Scan for the cell matching the given text and deliver its [X, Y] coordinate at center. 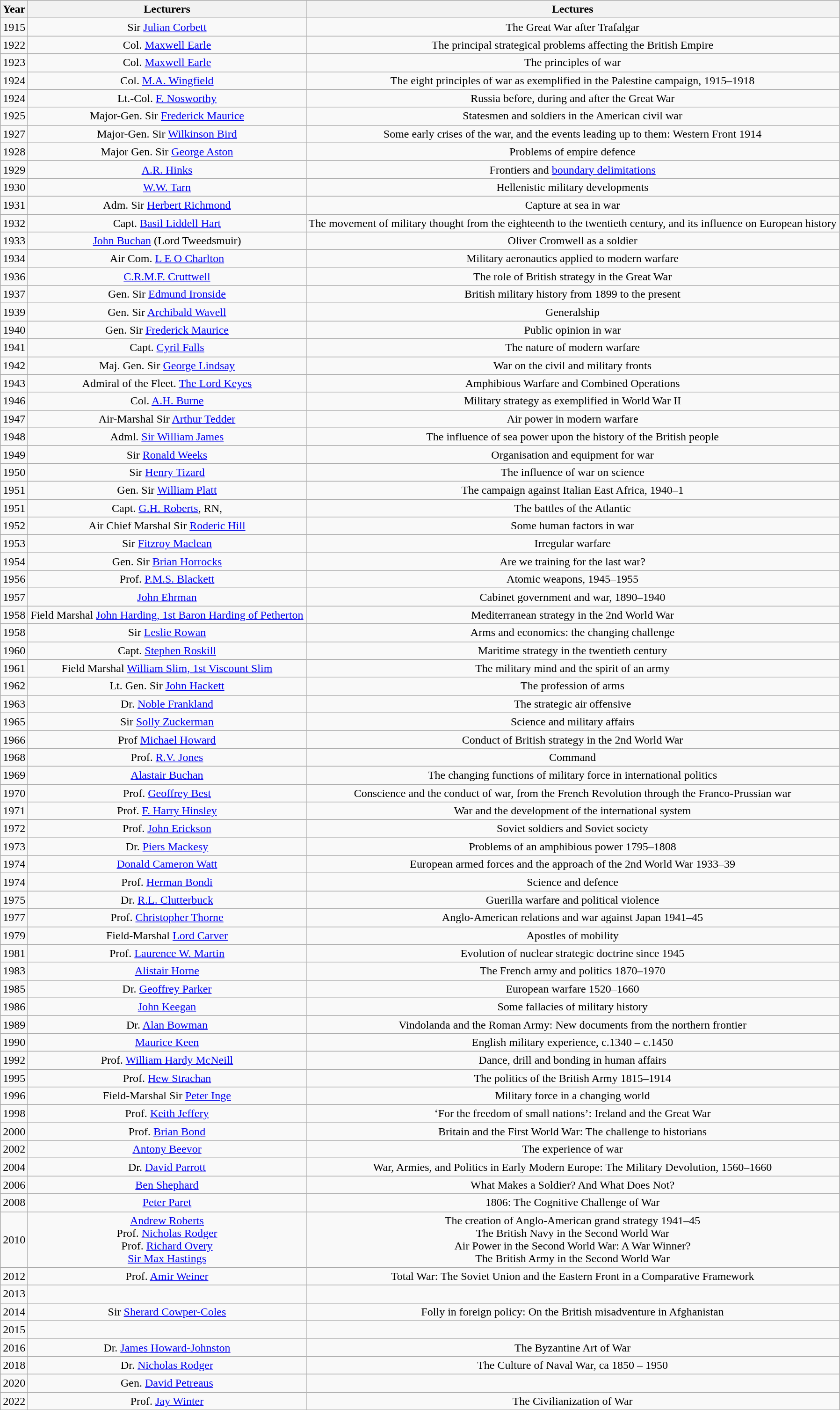
1923 [14, 63]
1989 [14, 1024]
Military force in a changing world [572, 1096]
What Makes a Soldier? And What Does Not? [572, 1185]
1990 [14, 1042]
Science and defence [572, 882]
The Civilianization of War [572, 1401]
Year [14, 9]
Some human factors in war [572, 526]
1979 [14, 935]
Sir Leslie Rowan [167, 633]
1977 [14, 918]
Science and military affairs [572, 722]
Prof. Geoffrey Best [167, 793]
Peter Paret [167, 1203]
Sir Sherard Cowper-Coles [167, 1312]
Capt. Cyril Falls [167, 348]
Military strategy as exemplified in World War II [572, 401]
Gen. Sir Frederick Maurice [167, 330]
1981 [14, 953]
Gen. Sir Archibald Wavell [167, 312]
1943 [14, 383]
1940 [14, 330]
1953 [14, 544]
The influence of war on science [572, 472]
The experience of war [572, 1149]
Admiral of the Fleet. The Lord Keyes [167, 383]
Prof. Brian Bond [167, 1132]
1971 [14, 811]
Prof. John Erickson [167, 829]
1937 [14, 294]
2014 [14, 1312]
2015 [14, 1330]
The battles of the Atlantic [572, 508]
The politics of the British Army 1815–1914 [572, 1078]
Air Com. L E O Charlton [167, 259]
1965 [14, 722]
Maurice Keen [167, 1042]
1934 [14, 259]
Gen. Sir William Platt [167, 490]
1985 [14, 989]
Anglo-American relations and war against Japan 1941–45 [572, 918]
European warfare 1520–1660 [572, 989]
1995 [14, 1078]
The campaign against Italian East Africa, 1940–1 [572, 490]
2020 [14, 1383]
Problems of empire defence [572, 152]
1972 [14, 829]
1952 [14, 526]
Russia before, during and after the Great War [572, 98]
‘For the freedom of small nations’: Ireland and the Great War [572, 1114]
Capt. G.H. Roberts, RN, [167, 508]
Prof. Amir Weiner [167, 1276]
1932 [14, 223]
Dr. Noble Frankland [167, 704]
The changing functions of military force in international politics [572, 775]
Gen. Sir Edmund Ironside [167, 294]
Evolution of nuclear strategic doctrine since 1945 [572, 953]
1957 [14, 597]
Prof. Keith Jeffery [167, 1114]
1806: The Cognitive Challenge of War [572, 1203]
Ben Shephard [167, 1185]
War and the development of the international system [572, 811]
1941 [14, 348]
Prof. Christopher Thorne [167, 918]
1969 [14, 775]
Some early crises of the war, and the events leading up to them: Western Front 1914 [572, 134]
2012 [14, 1276]
1949 [14, 454]
2004 [14, 1167]
1998 [14, 1114]
Lt.-Col. F. Nosworthy [167, 98]
1931 [14, 205]
Major-Gen. Sir Frederick Maurice [167, 116]
1973 [14, 847]
Sir Solly Zuckerman [167, 722]
Major Gen. Sir George Aston [167, 152]
Dr. James Howard-Johnston [167, 1347]
Are we training for the last war? [572, 562]
Folly in foreign policy: On the British misadventure in Afghanistan [572, 1312]
Air-Marshal Sir Arthur Tedder [167, 419]
Prof Michael Howard [167, 739]
Adml. Sir William James [167, 437]
Conduct of British strategy in the 2nd World War [572, 739]
The movement of military thought from the eighteenth to the twentieth century, and its influence on European history [572, 223]
1927 [14, 134]
Sir Henry Tizard [167, 472]
1996 [14, 1096]
Dr. R.L. Clutterbuck [167, 900]
Maj. Gen. Sir George Lindsay [167, 365]
Prof. F. Harry Hinsley [167, 811]
The influence of sea power upon the history of the British people [572, 437]
Oliver Cromwell as a soldier [572, 241]
Prof. Jay Winter [167, 1401]
Prof. Laurence W. Martin [167, 953]
2018 [14, 1365]
The Great War after Trafalgar [572, 27]
The principles of war [572, 63]
John Ehrman [167, 597]
1960 [14, 650]
Problems of an amphibious power 1795–1808 [572, 847]
1983 [14, 971]
2006 [14, 1185]
1929 [14, 169]
The Byzantine Art of War [572, 1347]
Lecturers [167, 9]
Prof. P.M.S. Blackett [167, 579]
Prof. Hew Strachan [167, 1078]
Soviet soldiers and Soviet society [572, 829]
The military mind and the spirit of an army [572, 668]
1946 [14, 401]
C.R.M.F. Cruttwell [167, 277]
Sir Ronald Weeks [167, 454]
Dr. Nicholas Rodger [167, 1365]
Field-Marshal Lord Carver [167, 935]
1966 [14, 739]
Dr. Alan Bowman [167, 1024]
Prof. R.V. Jones [167, 757]
2000 [14, 1132]
Frontiers and boundary delimitations [572, 169]
War on the civil and military fronts [572, 365]
Gen. Sir Brian Horrocks [167, 562]
Col. A.H. Burne [167, 401]
Prof. Herman Bondi [167, 882]
Apostles of mobility [572, 935]
Field Marshal William Slim, 1st Viscount Slim [167, 668]
Irregular warfare [572, 544]
Britain and the First World War: The challenge to historians [572, 1132]
2022 [14, 1401]
1962 [14, 686]
The principal strategical problems affecting the British Empire [572, 45]
1992 [14, 1060]
English military experience, c.1340 – c.1450 [572, 1042]
Statesmen and soldiers in the American civil war [572, 116]
Arms and economics: the changing challenge [572, 633]
The role of British strategy in the Great War [572, 277]
1915 [14, 27]
1925 [14, 116]
Total War: The Soviet Union and the Eastern Front in a Comparative Framework [572, 1276]
Organisation and equipment for war [572, 454]
Gen. David Petreaus [167, 1383]
1950 [14, 472]
Adm. Sir Herbert Richmond [167, 205]
Dance, drill and bonding in human affairs [572, 1060]
Amphibious Warfare and Combined Operations [572, 383]
Atomic weapons, 1945–1955 [572, 579]
The strategic air offensive [572, 704]
The profession of arms [572, 686]
Field-Marshal Sir Peter Inge [167, 1096]
Guerilla warfare and political violence [572, 900]
Lectures [572, 9]
1939 [14, 312]
1975 [14, 900]
2002 [14, 1149]
1928 [14, 152]
Field Marshal John Harding, 1st Baron Harding of Petherton [167, 615]
Military aeronautics applied to modern warfare [572, 259]
Hellenistic military developments [572, 187]
Air Chief Marshal Sir Roderic Hill [167, 526]
Vindolanda and the Roman Army: New documents from the northern frontier [572, 1024]
Major-Gen. Sir Wilkinson Bird [167, 134]
2013 [14, 1294]
Command [572, 757]
1968 [14, 757]
Sir Fitzroy Maclean [167, 544]
Generalship [572, 312]
British military history from 1899 to the present [572, 294]
Prof. William Hardy McNeill [167, 1060]
1970 [14, 793]
2016 [14, 1347]
Maritime strategy in the twentieth century [572, 650]
Capture at sea in war [572, 205]
Alastair Buchan [167, 775]
Capt. Basil Liddell Hart [167, 223]
Lt. Gen. Sir John Hackett [167, 686]
Capt. Stephen Roskill [167, 650]
2010 [14, 1239]
1922 [14, 45]
1948 [14, 437]
Andrew RobertsProf. Nicholas RodgerProf. Richard OverySir Max Hastings [167, 1239]
Col. M.A. Wingfield [167, 80]
1963 [14, 704]
Some fallacies of military history [572, 1007]
1933 [14, 241]
John Buchan (Lord Tweedsmuir) [167, 241]
1961 [14, 668]
Cabinet government and war, 1890–1940 [572, 597]
1986 [14, 1007]
1947 [14, 419]
John Keegan [167, 1007]
The nature of modern warfare [572, 348]
1956 [14, 579]
Dr. David Parrott [167, 1167]
The eight principles of war as exemplified in the Palestine campaign, 1915–1918 [572, 80]
Dr. Geoffrey Parker [167, 989]
1954 [14, 562]
1942 [14, 365]
The French army and politics 1870–1970 [572, 971]
Alistair Horne [167, 971]
Public opinion in war [572, 330]
Dr. Piers Mackesy [167, 847]
A.R. Hinks [167, 169]
W.W. Tarn [167, 187]
1936 [14, 277]
European armed forces and the approach of the 2nd World War 1933–39 [572, 864]
Mediterranean strategy in the 2nd World War [572, 615]
2008 [14, 1203]
Air power in modern warfare [572, 419]
Sir Julian Corbett [167, 27]
The Culture of Naval War, ca 1850 – 1950 [572, 1365]
Donald Cameron Watt [167, 864]
Antony Beevor [167, 1149]
War, Armies, and Politics in Early Modern Europe: The Military Devolution, 1560–1660 [572, 1167]
1930 [14, 187]
Conscience and the conduct of war, from the French Revolution through the Franco-Prussian war [572, 793]
